Pinpoint the cell where the given text exists, returning its [X, Y] midpoint coordinate. 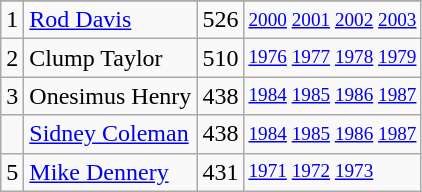
2 [12, 58]
Clump Taylor [110, 58]
526 [220, 20]
Onesimus Henry [110, 96]
Sidney Coleman [110, 134]
1 [12, 20]
1976 1977 1978 1979 [332, 58]
1971 1972 1973 [332, 172]
3 [12, 96]
431 [220, 172]
5 [12, 172]
Mike Dennery [110, 172]
510 [220, 58]
2000 2001 2002 2003 [332, 20]
Rod Davis [110, 20]
